Scan for the cell matching the given text and deliver its (x, y) coordinate at center. 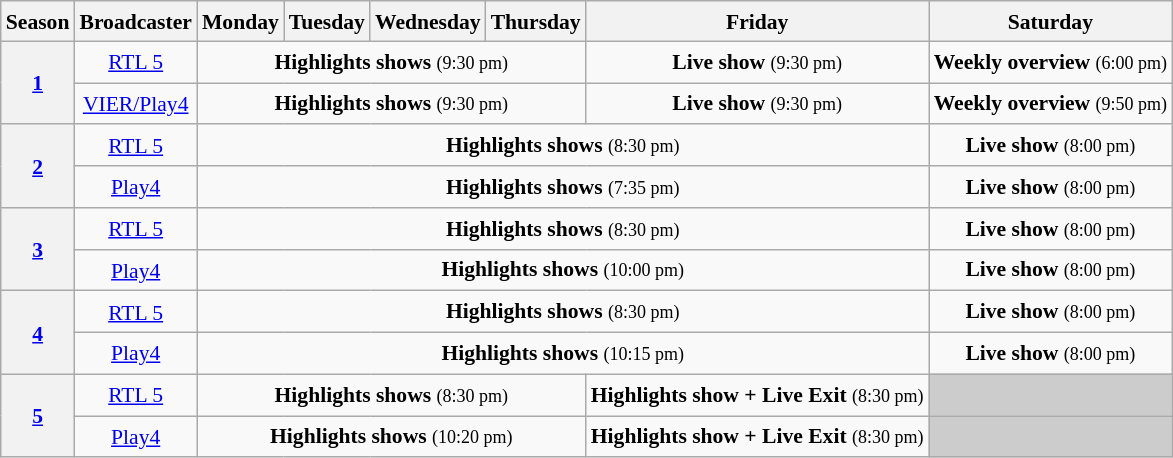
Broadcaster (135, 21)
Season (38, 21)
VIER/Play4 (135, 104)
1 (38, 82)
Saturday (1051, 21)
Highlights shows (7:35 pm) (563, 187)
Friday (758, 21)
3 (38, 250)
2 (38, 166)
Weekly overview (6:00 pm) (1051, 62)
Monday (240, 21)
Highlights shows (10:20 pm) (392, 437)
Highlights shows (10:00 pm) (563, 270)
Weekly overview (9:50 pm) (1051, 104)
4 (38, 332)
Highlights shows (10:15 pm) (563, 354)
Wednesday (428, 21)
5 (38, 416)
Tuesday (327, 21)
Thursday (536, 21)
